Output the [x, y] coordinate of the center of the cell containing the given text.  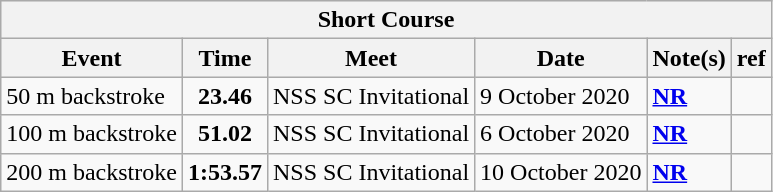
Short Course [386, 20]
23.46 [224, 96]
ref [751, 58]
51.02 [224, 134]
9 October 2020 [561, 96]
Date [561, 58]
10 October 2020 [561, 172]
100 m backstroke [92, 134]
200 m backstroke [92, 172]
Time [224, 58]
1:53.57 [224, 172]
6 October 2020 [561, 134]
Event [92, 58]
50 m backstroke [92, 96]
Meet [370, 58]
Note(s) [689, 58]
